Determine the (X, Y) coordinate at the center of the cell enclosing the given text.  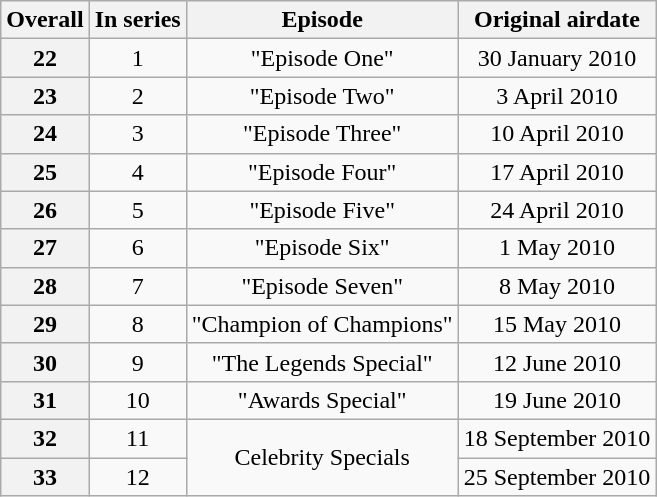
25 September 2010 (557, 477)
12 June 2010 (557, 362)
"The Legends Special" (322, 362)
"Episode One" (322, 58)
9 (138, 362)
17 April 2010 (557, 172)
23 (45, 96)
30 January 2010 (557, 58)
"Episode Seven" (322, 286)
3 April 2010 (557, 96)
27 (45, 248)
29 (45, 324)
7 (138, 286)
"Awards Special" (322, 400)
6 (138, 248)
Celebrity Specials (322, 457)
24 April 2010 (557, 210)
"Episode Three" (322, 134)
10 April 2010 (557, 134)
8 May 2010 (557, 286)
12 (138, 477)
26 (45, 210)
1 (138, 58)
32 (45, 438)
31 (45, 400)
30 (45, 362)
18 September 2010 (557, 438)
"Episode Six" (322, 248)
"Episode Two" (322, 96)
33 (45, 477)
10 (138, 400)
"Champion of Champions" (322, 324)
"Episode Four" (322, 172)
15 May 2010 (557, 324)
3 (138, 134)
4 (138, 172)
Original airdate (557, 20)
8 (138, 324)
1 May 2010 (557, 248)
19 June 2010 (557, 400)
11 (138, 438)
24 (45, 134)
Overall (45, 20)
5 (138, 210)
In series (138, 20)
22 (45, 58)
2 (138, 96)
28 (45, 286)
"Episode Five" (322, 210)
Episode (322, 20)
25 (45, 172)
